From the cell containing the given text, extract its center point as [X, Y] coordinate. 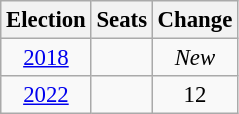
New [194, 58]
12 [194, 95]
Seats [122, 20]
2022 [46, 95]
Change [194, 20]
2018 [46, 58]
Election [46, 20]
